Extract the [x, y] coordinate from the center of the cell holding the provided text.  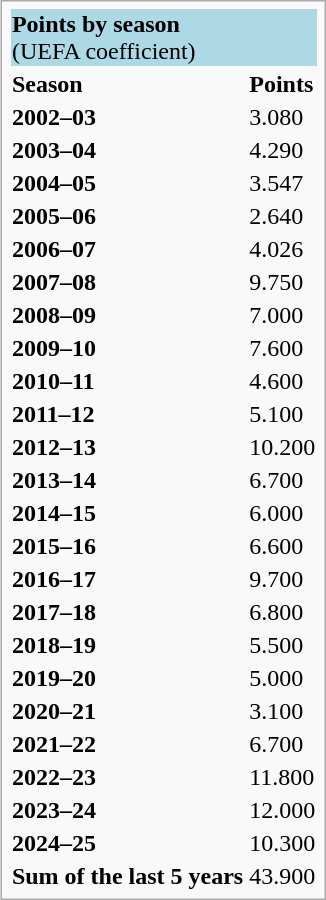
2021–22 [127, 744]
10.300 [282, 843]
7.000 [282, 315]
2015–16 [127, 546]
11.800 [282, 777]
2011–12 [127, 414]
2002–03 [127, 117]
2004–05 [127, 183]
2016–17 [127, 579]
2020–21 [127, 711]
3.547 [282, 183]
2.640 [282, 216]
2013–14 [127, 480]
2006–07 [127, 249]
2023–24 [127, 810]
Season [127, 84]
2024–25 [127, 843]
2005–06 [127, 216]
6.000 [282, 513]
2007–08 [127, 282]
9.700 [282, 579]
2017–18 [127, 612]
7.600 [282, 348]
2019–20 [127, 678]
4.026 [282, 249]
2012–13 [127, 447]
Sum of the last 5 years [127, 876]
9.750 [282, 282]
2018–19 [127, 645]
43.900 [282, 876]
2022–23 [127, 777]
5.500 [282, 645]
5.000 [282, 678]
2010–11 [127, 381]
Points [282, 84]
Points by season(UEFA coefficient) [163, 38]
6.600 [282, 546]
12.000 [282, 810]
3.100 [282, 711]
4.290 [282, 150]
5.100 [282, 414]
2014–15 [127, 513]
6.800 [282, 612]
2003–04 [127, 150]
4.600 [282, 381]
10.200 [282, 447]
2009–10 [127, 348]
2008–09 [127, 315]
3.080 [282, 117]
